Find where the given text appears and provide that cell's center as [x, y] coordinate. 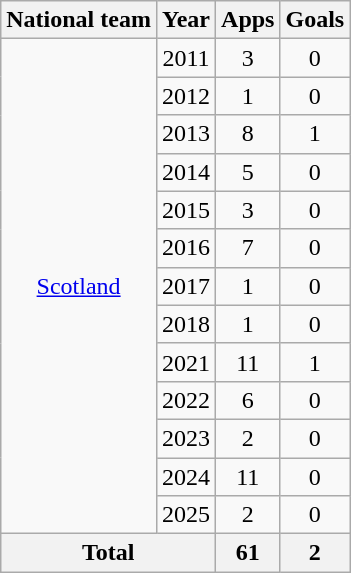
Scotland [79, 286]
2023 [186, 438]
Year [186, 20]
2024 [186, 477]
2011 [186, 58]
2014 [186, 172]
6 [248, 400]
Goals [315, 20]
2015 [186, 210]
Apps [248, 20]
2016 [186, 248]
2022 [186, 400]
8 [248, 134]
National team [79, 20]
2017 [186, 286]
2013 [186, 134]
2021 [186, 362]
61 [248, 553]
2018 [186, 324]
2012 [186, 96]
7 [248, 248]
5 [248, 172]
2025 [186, 515]
Total [108, 553]
